Extract the (x, y) coordinate from the center of the cell holding the provided text.  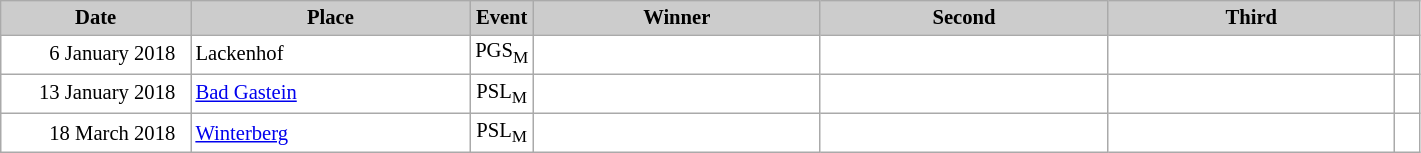
Place (330, 17)
Date (96, 17)
Bad Gastein (330, 94)
Winner (676, 17)
Second (964, 17)
PGSM (502, 54)
18 March 2018 (96, 132)
Winterberg (330, 132)
Third (1252, 17)
Lackenhof (330, 54)
Event (502, 17)
6 January 2018 (96, 54)
13 January 2018 (96, 94)
